Output the [X, Y] coordinate of the center of the cell containing the given text.  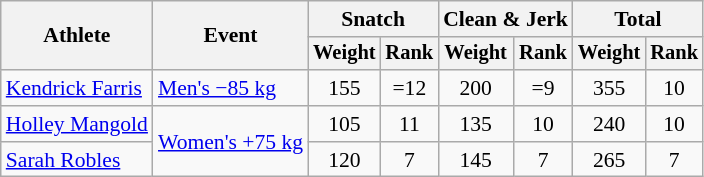
Women's +75 kg [230, 142]
=12 [410, 88]
Clean & Jerk [506, 19]
240 [609, 124]
11 [410, 124]
200 [476, 88]
=9 [543, 88]
Total [638, 19]
Snatch [373, 19]
Men's −85 kg [230, 88]
105 [344, 124]
155 [344, 88]
Event [230, 36]
135 [476, 124]
Kendrick Farris [77, 88]
355 [609, 88]
Athlete [77, 36]
Holley Mangold [77, 124]
